Locate the cell with the specified text and output its (x, y) center coordinate. 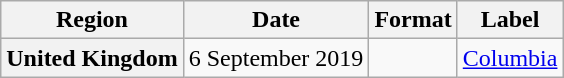
Region (92, 20)
6 September 2019 (276, 58)
Date (276, 20)
United Kingdom (92, 58)
Columbia (510, 58)
Label (510, 20)
Format (413, 20)
